Output the [X, Y] coordinate of the center of the cell containing the given text.  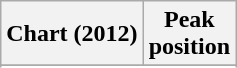
Chart (2012) [72, 34]
Peakposition [189, 34]
